Locate the cell with the specified text and output its [X, Y] center coordinate. 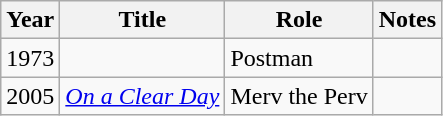
Notes [407, 20]
Postman [299, 58]
Role [299, 20]
Merv the Perv [299, 96]
Year [30, 20]
On a Clear Day [142, 96]
2005 [30, 96]
1973 [30, 58]
Title [142, 20]
